Search for the cell housing the specified text and yield its (x, y) center coordinate. 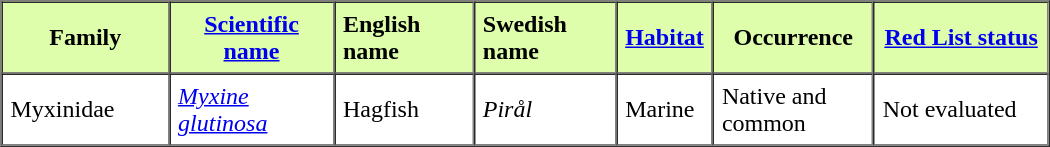
English name (404, 38)
Marine (664, 110)
Hagfish (404, 110)
Scientific name (252, 38)
Native and common (794, 110)
Myxinidae (86, 110)
Family (86, 38)
Habitat (664, 38)
Occurrence (794, 38)
Pirål (545, 110)
Red List status (962, 38)
Myxine glutinosa (252, 110)
Swedish name (545, 38)
Not evaluated (962, 110)
